Identify which cell holds the provided text, then report its [X, Y] central coordinate. 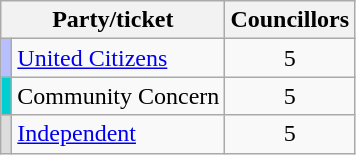
Party/ticket [113, 20]
Independent [118, 134]
Councillors [290, 20]
Community Concern [118, 96]
United Citizens [118, 58]
